Provide the [x, y] coordinate of the cell's center where the given text is located.  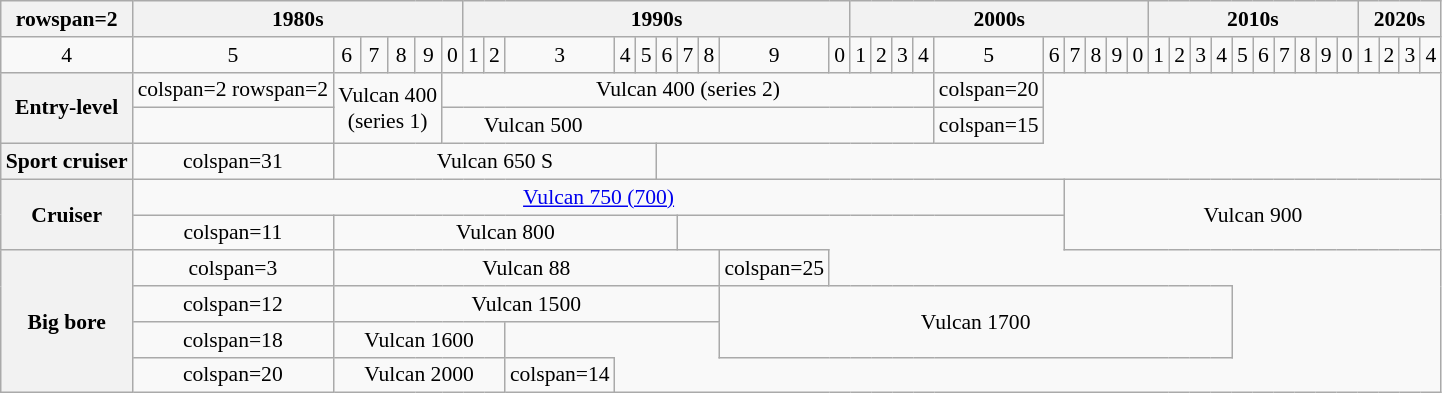
Vulcan 2000 [419, 375]
Vulcan 88 [526, 269]
Vulcan 1500 [526, 304]
1990s [656, 19]
colspan=14 [560, 375]
Vulcan 650 S [494, 162]
Vulcan 1600 [419, 340]
colspan=25 [774, 269]
Big bore [67, 322]
Cruiser [67, 214]
rowspan=2 [67, 19]
2020s [1400, 19]
Vulcan 500 [534, 126]
2000s [999, 19]
colspan=12 [234, 304]
colspan=15 [989, 126]
colspan=2 rowspan=2 [234, 90]
colspan=18 [234, 340]
Vulcan 400(series 1) [388, 108]
2010s [1252, 19]
colspan=11 [234, 233]
colspan=3 [234, 269]
Vulcan 1700 [976, 322]
Vulcan 800 [505, 233]
1980s [298, 19]
colspan=31 [234, 162]
Entry-level [67, 108]
Sport cruiser [67, 162]
Vulcan 750 (700) [599, 197]
Vulcan 900 [1254, 214]
Vulcan 400 (series 2) [688, 90]
